For the text-containing cell, return its midpoint in (x, y) coordinate format. 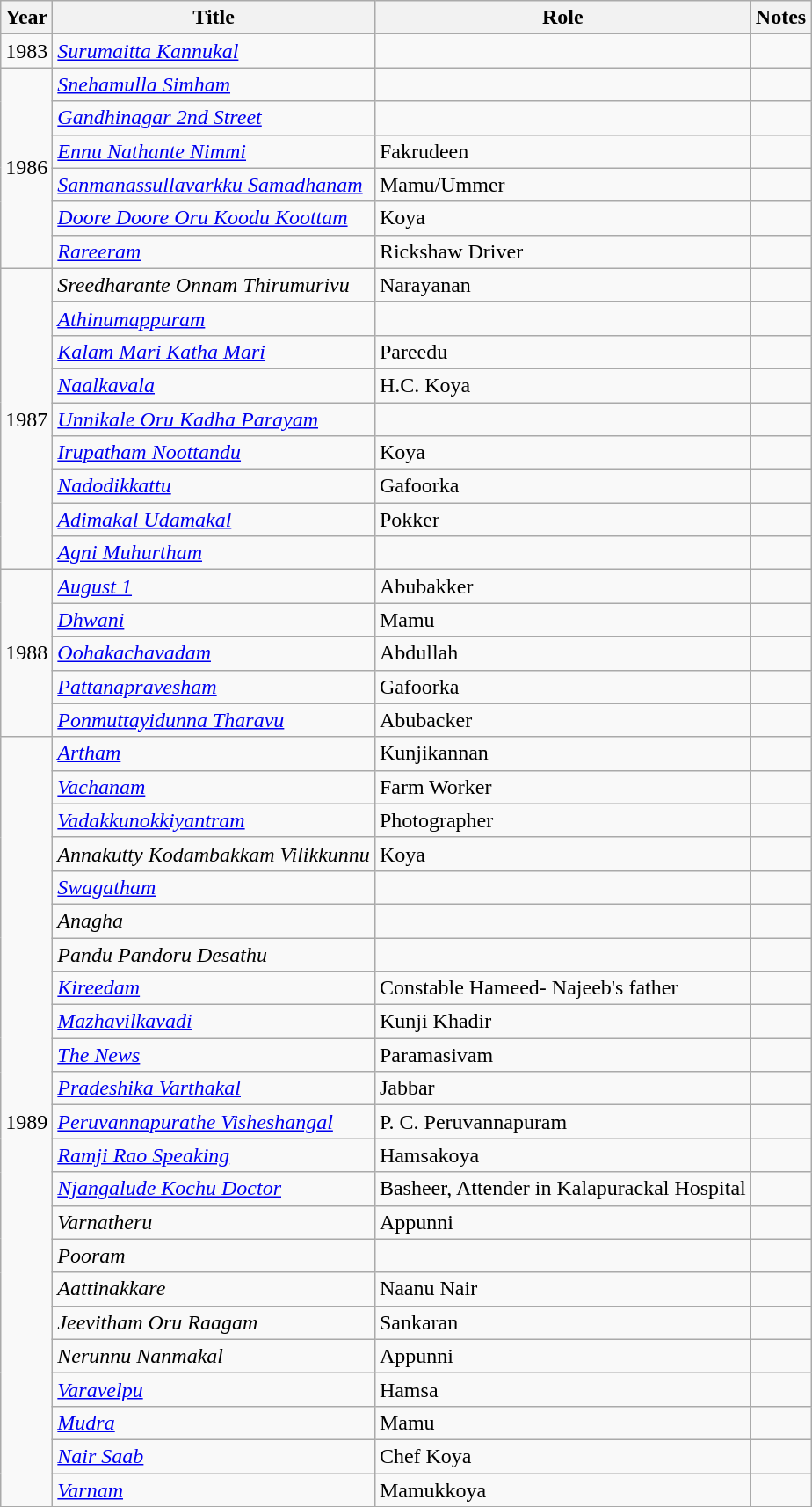
Pattanapravesham (214, 687)
Kunji Khadir (562, 1022)
Doore Doore Oru Koodu Koottam (214, 218)
Notes (780, 18)
Pareedu (562, 352)
1988 (26, 653)
Pooram (214, 1256)
Kireedam (214, 988)
Nerunnu Nanmakal (214, 1356)
Nair Saab (214, 1456)
1987 (26, 419)
Athinumappuram (214, 318)
Photographer (562, 820)
Abubacker (562, 720)
Gandhinagar 2nd Street (214, 118)
Chef Koya (562, 1456)
Vachanam (214, 787)
Abubakker (562, 586)
H.C. Koya (562, 385)
Pandu Pandoru Desathu (214, 954)
Year (26, 18)
Mazhavilkavadi (214, 1022)
Surumaitta Kannukal (214, 51)
Adimakal Udamakal (214, 520)
Ennu Nathante Nimmi (214, 151)
1986 (26, 168)
Sankaran (562, 1322)
Snehamulla Simham (214, 84)
Basheer, Attender in Kalapurackal Hospital (562, 1189)
Mudra (214, 1423)
Nadodikkattu (214, 486)
Mamu/Ummer (562, 185)
Naalkavala (214, 385)
Annakutty Kodambakkam Vilikkunnu (214, 854)
Dhwani (214, 620)
Sanmanassullavarkku Samadhanam (214, 185)
Farm Worker (562, 787)
Hamsakoya (562, 1155)
Swagatham (214, 887)
Constable Hameed- Najeeb's father (562, 988)
Jabbar (562, 1088)
Peruvannapurathe Visheshangal (214, 1122)
Aattinakkare (214, 1289)
Rareeram (214, 251)
Hamsa (562, 1389)
Ramji Rao Speaking (214, 1155)
Role (562, 18)
Vadakkunokkiyantram (214, 820)
Artham (214, 753)
Fakrudeen (562, 151)
Anagha (214, 921)
Sreedharante Onnam Thirumurivu (214, 285)
Njangalude Kochu Doctor (214, 1189)
Unnikale Oru Kadha Parayam (214, 419)
Abdullah (562, 653)
1989 (26, 1122)
Kunjikannan (562, 753)
Naanu Nair (562, 1289)
Mamukkoya (562, 1490)
Title (214, 18)
Pokker (562, 520)
Pradeshika Varthakal (214, 1088)
Kalam Mari Katha Mari (214, 352)
Paramasivam (562, 1055)
Varavelpu (214, 1389)
P. C. Peruvannapuram (562, 1122)
Ponmuttayidunna Tharavu (214, 720)
Varnatheru (214, 1222)
Agni Muhurtham (214, 553)
Narayanan (562, 285)
Irupatham Noottandu (214, 453)
Rickshaw Driver (562, 251)
August 1 (214, 586)
The News (214, 1055)
Oohakachavadam (214, 653)
1983 (26, 51)
Varnam (214, 1490)
Jeevitham Oru Raagam (214, 1322)
